Return the (X, Y) coordinate for the center point of the cell that contains the specified text.  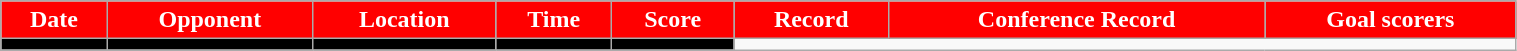
Time (554, 20)
Record (812, 20)
Score (672, 20)
Goal scorers (1390, 20)
Date (54, 20)
Conference Record (1077, 20)
Location (404, 20)
Opponent (210, 20)
